From the cell containing the given text, extract its center point as (X, Y) coordinate. 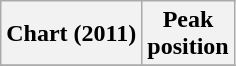
Peakposition (188, 34)
Chart (2011) (72, 34)
